Detect which cell encompasses the target text, then output its [X, Y] center coordinate. 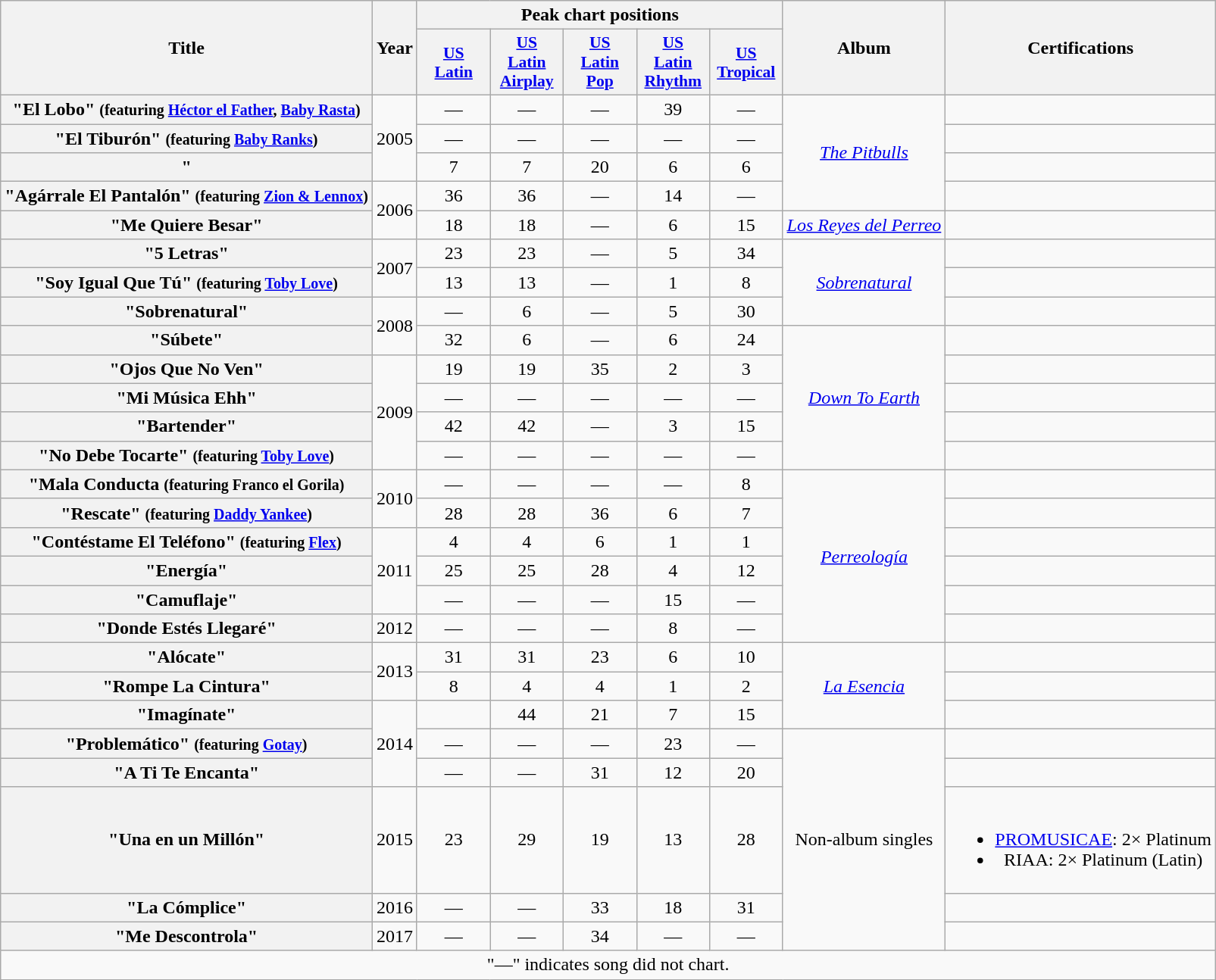
"Energía" [186, 570]
2013 [394, 672]
USTropical [747, 62]
21 [600, 715]
"No Debe Tocarte" (featuring Toby Love) [186, 455]
"Mi Música Ehh" [186, 398]
"La Cómplice" [186, 907]
"Súbete" [186, 340]
USLatinPop [600, 62]
"Alócate" [186, 657]
2009 [394, 412]
44 [527, 715]
Non-album singles [864, 840]
"Me Descontrola" [186, 936]
2014 [394, 744]
2016 [394, 907]
Sobrenatural [864, 282]
"—" indicates song did not chart. [608, 965]
2011 [394, 570]
USLatin [453, 62]
2015 [394, 840]
"Imagínate" [186, 715]
" [186, 167]
2010 [394, 498]
Perreología [864, 556]
30 [747, 311]
"5 Letras" [186, 254]
Title [186, 48]
"El Lobo" (featuring Héctor el Father, Baby Rasta) [186, 109]
"Soy Igual Que Tú" (featuring Toby Love) [186, 282]
"Me Quiere Besar" [186, 225]
2017 [394, 936]
Album [864, 48]
39 [673, 109]
Down To Earth [864, 398]
14 [673, 196]
10 [747, 657]
"Mala Conducta (featuring Franco el Gorila) [186, 484]
2012 [394, 629]
2007 [394, 268]
"Camuflaje" [186, 599]
The Pitbulls [864, 152]
Certifications [1080, 48]
"Una en un Millón" [186, 840]
32 [453, 340]
Los Reyes del Perreo [864, 225]
"Ojos Que No Ven" [186, 369]
La Esencia [864, 686]
2005 [394, 138]
Year [394, 48]
"El Tiburón" (featuring Baby Ranks) [186, 139]
2006 [394, 211]
"Problemático" (featuring Gotay) [186, 744]
"Agárrale El Pantalón" (featuring Zion & Lennox) [186, 196]
"Rompe La Cintura" [186, 686]
2008 [394, 326]
USLatinRhythm [673, 62]
33 [600, 907]
"Sobrenatural" [186, 311]
"Donde Estés Llegaré" [186, 629]
USLatinAirplay [527, 62]
35 [600, 369]
"Bartender" [186, 426]
24 [747, 340]
"Contéstame El Teléfono" (featuring Flex) [186, 541]
"A Ti Te Encanta" [186, 772]
Peak chart positions [600, 15]
"Rescate" (featuring Daddy Yankee) [186, 513]
PROMUSICAE: 2× PlatinumRIAA: 2× Platinum (Latin) [1080, 840]
29 [527, 840]
